For the text-containing cell, return its midpoint in (X, Y) coordinate format. 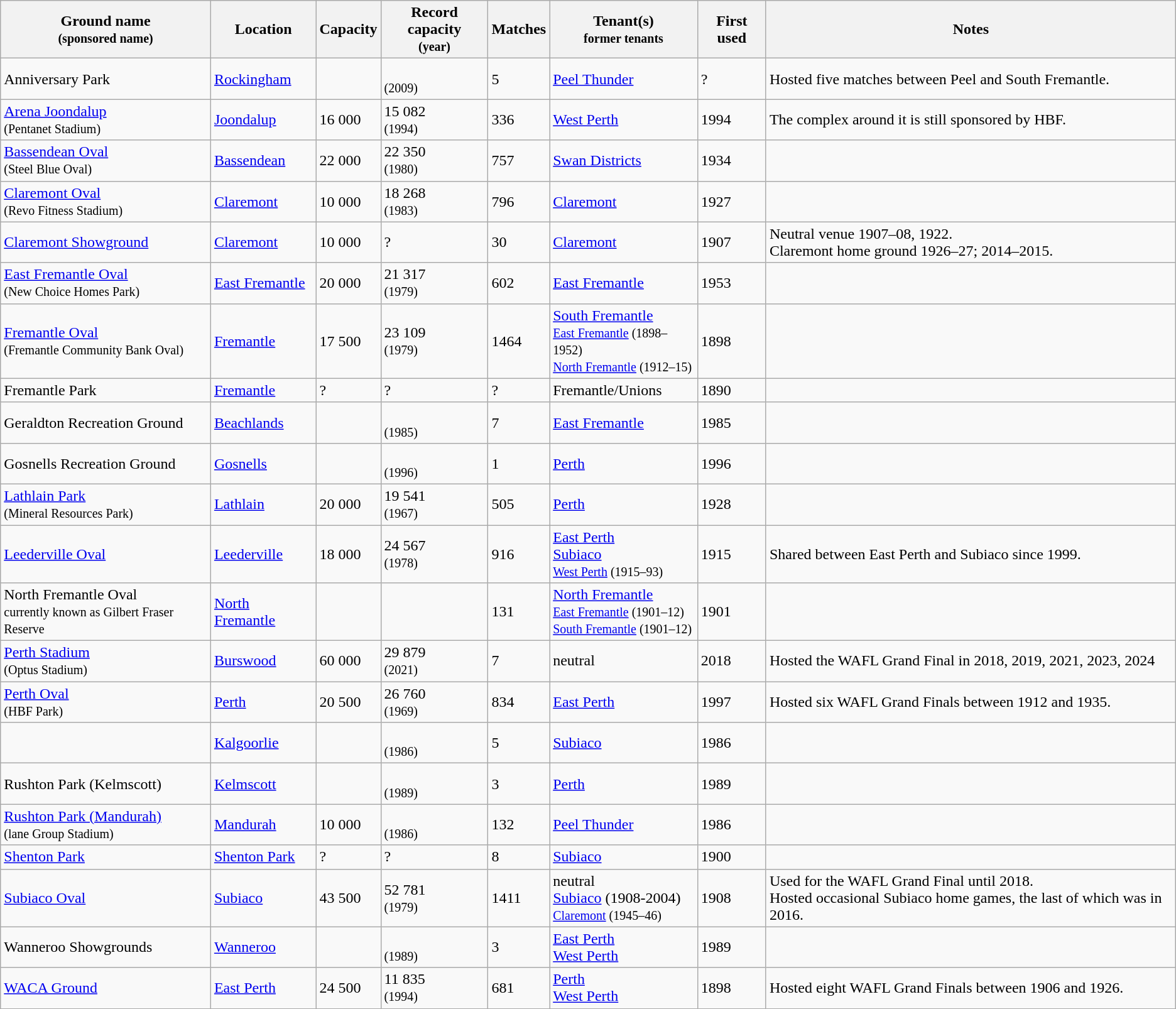
Fremantle Oval(Fremantle Community Bank Oval) (106, 341)
1928 (731, 504)
Notes (971, 30)
1927 (731, 201)
796 (519, 201)
neutralSubiaco (1908-2004)Claremont (1945–46) (624, 898)
131 (519, 612)
Claremont Oval(Revo Fitness Stadium) (106, 201)
PerthWest Perth (624, 988)
Used for the WAFL Grand Final until 2018.Hosted occasional Subiaco home games, the last of which was in 2016. (971, 898)
Fremantle Park (106, 390)
8 (519, 857)
1996 (731, 464)
29 879(2021) (435, 661)
43 500 (348, 898)
Gosnells Recreation Ground (106, 464)
681 (519, 988)
1915 (731, 554)
18 268(1983) (435, 201)
Kalgoorlie (263, 743)
1464 (519, 341)
20 500 (348, 702)
Record capacity(year) (435, 30)
Joondalup (263, 119)
Capacity (348, 30)
Gosnells (263, 464)
Perth Oval(HBF Park) (106, 702)
30 (519, 243)
Rushton Park (Kelmscott) (106, 784)
East PerthSubiacoWest Perth (1915–93) (624, 554)
WACA Ground (106, 988)
Bassendean Oval(Steel Blue Oval) (106, 161)
Claremont Showground (106, 243)
24 500 (348, 988)
Rushton Park (Mandurah)(lane Group Stadium) (106, 824)
North Fremantle East Fremantle (1901–12)South Fremantle (1901–12) (624, 612)
1953 (731, 283)
Matches (519, 30)
26 760(1969) (435, 702)
Swan Districts (624, 161)
Kelmscott (263, 784)
Anniversary Park (106, 79)
18 000 (348, 554)
Neutral venue 1907–08, 1922. Claremont home ground 1926–27; 2014–2015. (971, 243)
15 082(1994) (435, 119)
17 500 (348, 341)
916 (519, 554)
Hosted the WAFL Grand Final in 2018, 2019, 2021, 2023, 2024 (971, 661)
1997 (731, 702)
(1996) (435, 464)
16 000 (348, 119)
Arena Joondalup(Pentanet Stadium) (106, 119)
Fremantle/Unions (624, 390)
Lathlain Park(Mineral Resources Park) (106, 504)
Shared between East Perth and Subiaco since 1999. (971, 554)
1934 (731, 161)
Geraldton Recreation Ground (106, 422)
22 350(1980) (435, 161)
336 (519, 119)
1907 (731, 243)
23 109(1979) (435, 341)
1411 (519, 898)
Hosted five matches between Peel and South Fremantle. (971, 79)
11 835(1994) (435, 988)
The complex around it is still sponsored by HBF. (971, 119)
neutral (624, 661)
1994 (731, 119)
Location (263, 30)
Hosted six WAFL Grand Finals between 1912 and 1935. (971, 702)
21 317(1979) (435, 283)
Hosted eight WAFL Grand Finals between 1906 and 1926. (971, 988)
Perth Stadium(Optus Stadium) (106, 661)
Wanneroo Showgrounds (106, 947)
1 (519, 464)
505 (519, 504)
1985 (731, 422)
Burswood (263, 661)
First used (731, 30)
Lathlain (263, 504)
757 (519, 161)
Subiaco Oval (106, 898)
834 (519, 702)
602 (519, 283)
South FremantleEast Fremantle (1898–1952)North Fremantle (1912–15) (624, 341)
North Fremantle Ovalcurrently known as Gilbert Fraser Reserve (106, 612)
60 000 (348, 661)
East PerthWest Perth (624, 947)
Wanneroo (263, 947)
North Fremantle (263, 612)
Tenant(s)former tenants (624, 30)
East Fremantle Oval(New Choice Homes Park) (106, 283)
2018 (731, 661)
132 (519, 824)
(2009) (435, 79)
22 000 (348, 161)
Beachlands (263, 422)
19 541(1967) (435, 504)
1890 (731, 390)
1901 (731, 612)
Leederville Oval (106, 554)
1900 (731, 857)
Bassendean (263, 161)
(1985) (435, 422)
1908 (731, 898)
24 567(1978) (435, 554)
Ground name(sponsored name) (106, 30)
West Perth (624, 119)
Mandurah (263, 824)
52 781(1979) (435, 898)
Rockingham (263, 79)
Leederville (263, 554)
